Find where the given text appears and provide that cell's center as (x, y) coordinate. 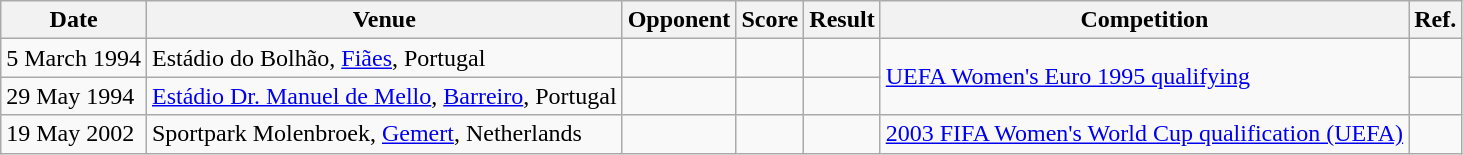
Venue (384, 20)
19 May 2002 (74, 134)
Competition (1144, 20)
Sportpark Molenbroek, Gemert, Netherlands (384, 134)
29 May 1994 (74, 96)
Result (842, 20)
Date (74, 20)
5 March 1994 (74, 58)
2003 FIFA Women's World Cup qualification (UEFA) (1144, 134)
Opponent (679, 20)
Score (770, 20)
Ref. (1436, 20)
Estádio Dr. Manuel de Mello, Barreiro, Portugal (384, 96)
Estádio do Bolhão, Fiães, Portugal (384, 58)
UEFA Women's Euro 1995 qualifying (1144, 77)
